Provide the [x, y] coordinate of the cell's center where the given text is located.  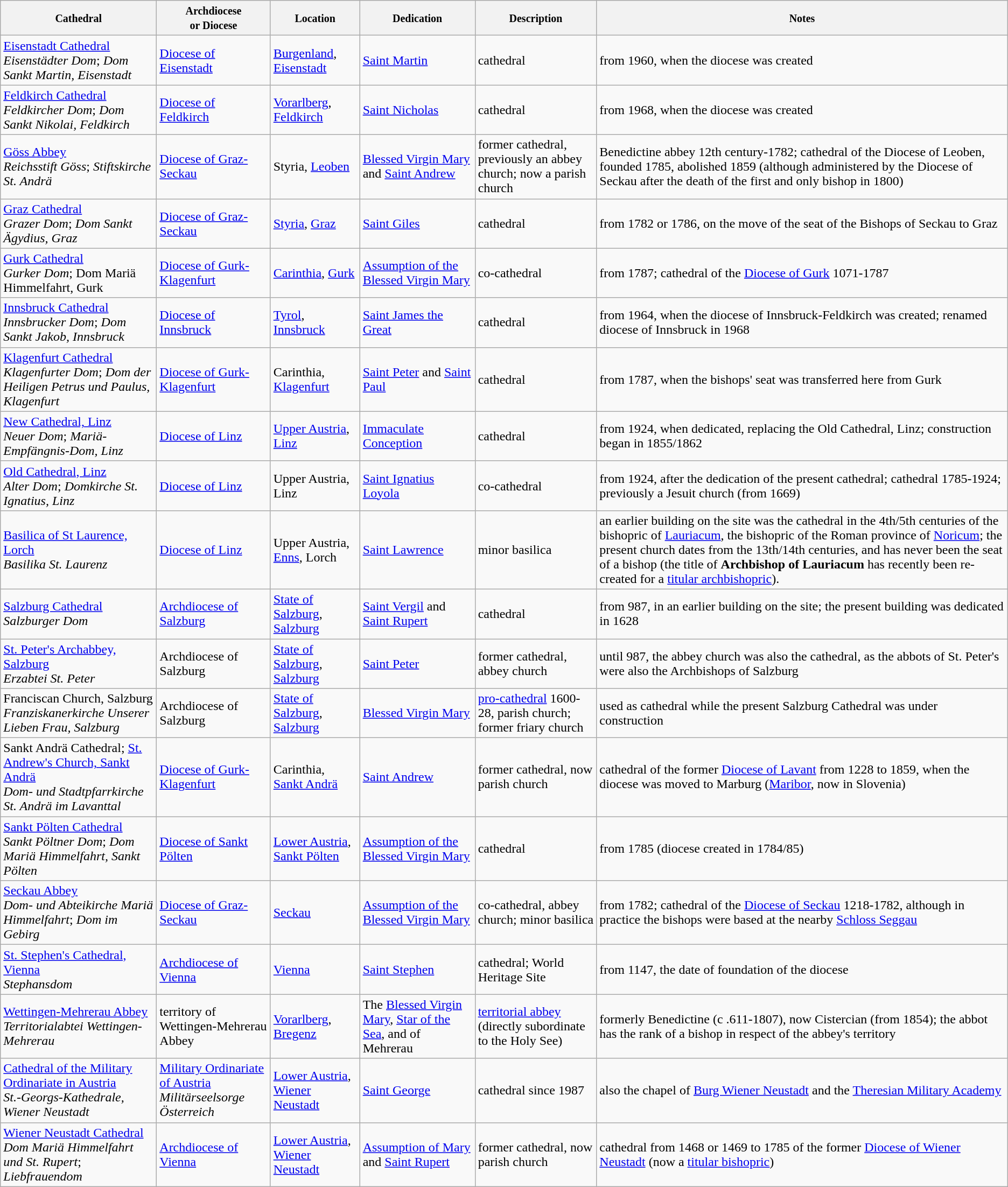
Saint Nicholas [417, 110]
former cathedral, abbey church [536, 663]
Saint Lawrence [417, 550]
cathedral since 1987 [536, 1091]
cathedral from 1468 or 1469 to 1785 of the former Diocese of Wiener Neustadt (now a titular bishopric) [802, 1154]
Seckau [315, 913]
New Cathedral, LinzNeuer Dom; Mariä-Empfängnis-Dom, Linz [79, 436]
from 1960, when the diocese was created [802, 60]
territory of Wettingen-Mehrerau Abbey [213, 1026]
from 1787; cathedral of the Diocese of Gurk 1071-1787 [802, 273]
former cathedral, previously an abbey church; now a parish church [536, 167]
Carinthia, Sankt Andrä [315, 777]
Tyrol, Innsbruck [315, 322]
Graz CathedralGrazer Dom; Dom Sankt Ägydius, Graz [79, 223]
Saint James the Great [417, 322]
Saint Giles [417, 223]
St. Stephen's Cathedral, ViennaStephansdom [79, 970]
Military Ordinariate of AustriaMilitärseelsorge Österreich [213, 1091]
Sankt Andrä Cathedral; St. Andrew's Church, Sankt AndräDom- und Stadtpfarrkirche St. Andrä im Lavanttal [79, 777]
Wiener Neustadt CathedralDom Mariä Himmelfahrt und St. Rupert; Liebfrauendom [79, 1154]
until 987, the abbey church was also the cathedral, as the abbots of St. Peter's were also the Archbishops of Salzburg [802, 663]
Saint Vergil and Saint Rupert [417, 614]
Notes [802, 18]
Diocese of Feldkirch [213, 110]
Cathedral of the Military Ordinariate in AustriaSt.-Georgs-Kathedrale, Wiener Neustadt [79, 1091]
Immaculate Conception [417, 436]
Saint Martin [417, 60]
Basilica of St Laurence, LorchBasilika St. Laurenz [79, 550]
from 1782 or 1786, on the move of the seat of the Bishops of Seckau to Graz [802, 223]
Carinthia, Gurk [315, 273]
cathedral; World Heritage Site [536, 970]
from 1782; cathedral of the Diocese of Seckau 1218-1782, although in practice the bishops were based at the nearby Schloss Seggau [802, 913]
Styria, Graz [315, 223]
from 1964, when the diocese of Innsbruck-Feldkirch was created; renamed diocese of Innsbruck in 1968 [802, 322]
Carinthia, Klagenfurt [315, 379]
also the chapel of Burg Wiener Neustadt and the Theresian Military Academy [802, 1091]
from 1924, after the dedication of the present cathedral; cathedral 1785-1924; previously a Jesuit church (from 1669) [802, 486]
Saint George [417, 1091]
Salzburg CathedralSalzburger Dom [79, 614]
Saint Peter and Saint Paul [417, 379]
Feldkirch CathedralFeldkircher Dom; Dom Sankt Nikolai, Feldkirch [79, 110]
Saint Andrew [417, 777]
Old Cathedral, LinzAlter Dom; Domkirche St. Ignatius, Linz [79, 486]
Assumption of Mary and Saint Rupert [417, 1154]
Vienna [315, 970]
Burgenland, Eisenstadt [315, 60]
Diocese of Sankt Pölten [213, 848]
territorial abbey (directly subordinate to the Holy See) [536, 1026]
Vorarlberg, Feldkirch [315, 110]
Description [536, 18]
Archdioceseor Diocese [213, 18]
co-cathedral, abbey church; minor basilica [536, 913]
Saint Ignatius Loyola [417, 486]
from 1924, when dedicated, replacing the Old Cathedral, Linz; construction began in 1855/1862 [802, 436]
Seckau AbbeyDom- und Abteikirche Mariä Himmelfahrt; Dom im Gebirg [79, 913]
from 987, in an earlier building on the site; the present building was dedicated in 1628 [802, 614]
The Blessed Virgin Mary, Star of the Sea, and of Mehrerau [417, 1026]
from 1785 (diocese created in 1784/85) [802, 848]
Klagenfurt CathedralKlagenfurter Dom; Dom der Heiligen Petrus und Paulus, Klagenfurt [79, 379]
Styria, Leoben [315, 167]
Cathedral [79, 18]
Upper Austria, Enns, Lorch [315, 550]
Göss AbbeyReichsstift Göss; Stiftskirche St. Andrä [79, 167]
Saint Stephen [417, 970]
used as cathedral while the present Salzburg Cathedral was under construction [802, 713]
pro-cathedral 1600-28, parish church; former friary church [536, 713]
Blessed Virgin Mary [417, 713]
Saint Peter [417, 663]
Diocese of Innsbruck [213, 322]
Sankt Pölten CathedralSankt Pöltner Dom; Dom Mariä Himmelfahrt, Sankt Pölten [79, 848]
Lower Austria, Sankt Pölten [315, 848]
Franciscan Church, SalzburgFranziskanerkirche Unserer Lieben Frau, Salzburg [79, 713]
from 1968, when the diocese was created [802, 110]
Blessed Virgin Mary and Saint Andrew [417, 167]
Diocese of Eisenstadt [213, 60]
Innsbruck CathedralInnsbrucker Dom; Dom Sankt Jakob, Innsbruck [79, 322]
from 1787, when the bishops' seat was transferred here from Gurk [802, 379]
Dedication [417, 18]
Location [315, 18]
Gurk CathedralGurker Dom; Dom Mariä Himmelfahrt, Gurk [79, 273]
Vorarlberg, Bregenz [315, 1026]
St. Peter's Archabbey, SalzburgErzabtei St. Peter [79, 663]
Eisenstadt CathedralEisenstädter Dom; Dom Sankt Martin, Eisenstadt [79, 60]
cathedral of the former Diocese of Lavant from 1228 to 1859, when the diocese was moved to Marburg (Maribor, now in Slovenia) [802, 777]
Wettingen-Mehrerau AbbeyTerritorialabtei Wettingen-Mehrerau [79, 1026]
formerly Benedictine (c .611-1807), now Cistercian (from 1854); the abbot has the rank of a bishop in respect of the abbey's territory [802, 1026]
from 1147, the date of foundation of the diocese [802, 970]
minor basilica [536, 550]
